Search for the cell housing the specified text and yield its [X, Y] center coordinate. 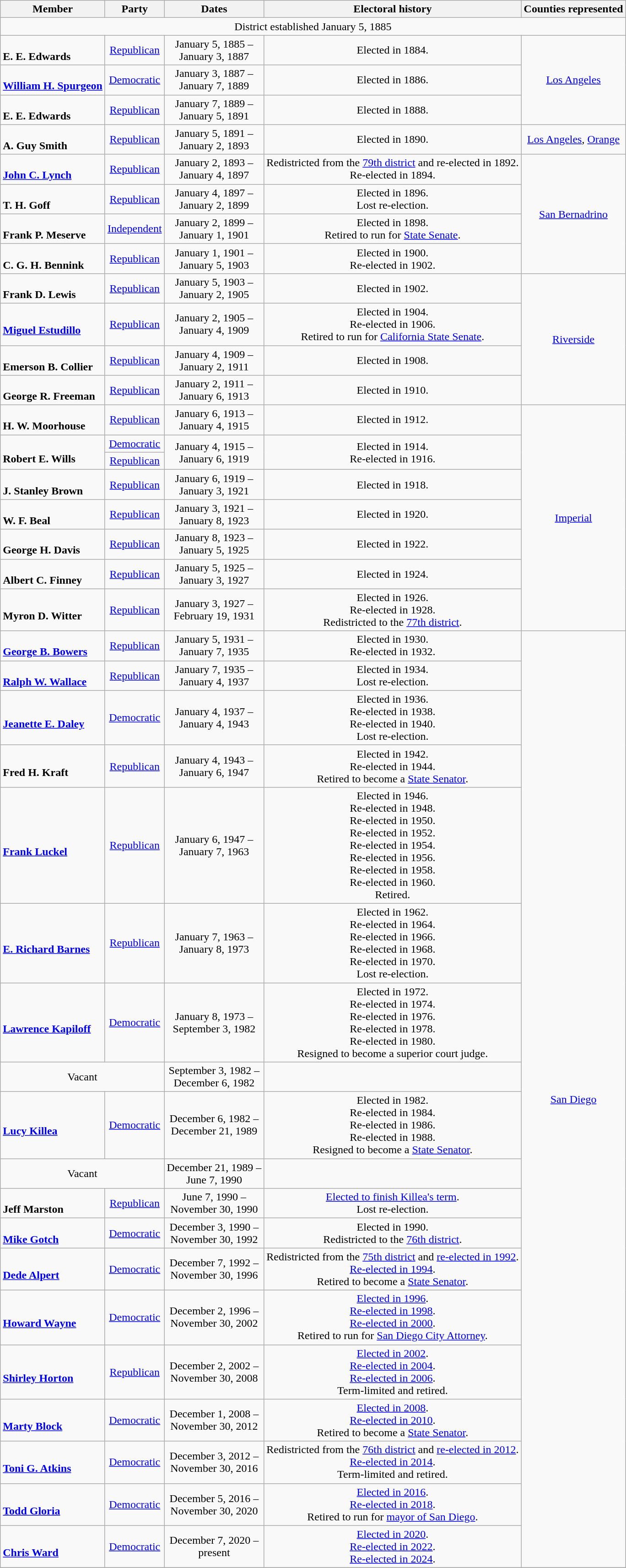
Elected in 2016. Re-elected in 2018. Retired to run for mayor of San Diego. [393, 1504]
William H. Spurgeon [53, 80]
Elected in 1926. Re-elected in 1928. Redistricted to the 77th district. [393, 610]
Elected in 1936. Re-elected in 1938. Re-elected in 1940. Lost re-election. [393, 718]
Elected in 1898. Retired to run for State Senate. [393, 229]
Albert C. Finney [53, 574]
Elected in 1910. [393, 390]
Independent [135, 229]
December 2, 2002 – November 30, 2008 [214, 1372]
Frank P. Meserve [53, 229]
January 5, 1931 – January 7, 1935 [214, 646]
Elected in 1942. Re-elected in 1944. Retired to become a State Senator. [393, 766]
Toni G. Atkins [53, 1462]
Jeanette E. Daley [53, 718]
Howard Wayne [53, 1318]
Elected in 1886. [393, 80]
Los Angeles [573, 80]
January 2, 1899 – January 1, 1901 [214, 229]
Party [135, 9]
A. Guy Smith [53, 139]
San Diego [573, 1099]
Elected in 1930. Re-elected in 1932. [393, 646]
George R. Freeman [53, 390]
Redistricted from the 79th district and re-elected in 1892. Re-elected in 1894. [393, 169]
January 4, 1909 – January 2, 1911 [214, 360]
January 2, 1893 – January 4, 1897 [214, 169]
T. H. Goff [53, 199]
September 3, 1982 – December 6, 1982 [214, 1077]
Jeff Marston [53, 1203]
Imperial [573, 518]
December 6, 1982 – December 21, 1989 [214, 1125]
Myron D. Witter [53, 610]
June 7, 1990 – November 30, 1990 [214, 1203]
Frank Luckel [53, 845]
Member [53, 9]
J. Stanley Brown [53, 484]
Lawrence Kapiloff [53, 1022]
Lucy Killea [53, 1125]
W. F. Beal [53, 515]
Elected in 1888. [393, 110]
H. W. Moorhouse [53, 420]
December 3, 1990 – November 30, 1992 [214, 1233]
Elected in 2020. Re-elected in 2022. Re-elected in 2024. [393, 1546]
January 7, 1935 – January 4, 1937 [214, 676]
Elected in 1918. [393, 484]
January 5, 1885 – January 3, 1887 [214, 50]
Fred H. Kraft [53, 766]
Elected in 1972. Re-elected in 1974. Re-elected in 1976. Re-elected in 1978. Re-elected in 1980. Resigned to become a superior court judge. [393, 1022]
January 4, 1943 – January 6, 1947 [214, 766]
January 3, 1887 – January 7, 1889 [214, 80]
Elected in 1934. Lost re-election. [393, 676]
Elected in 1922. [393, 544]
January 4, 1915 – January 6, 1919 [214, 452]
January 8, 1923 – January 5, 1925 [214, 544]
Elected in 1890. [393, 139]
Elected in 1900. Re-elected in 1902. [393, 258]
Chris Ward [53, 1546]
January 8, 1973 – September 3, 1982 [214, 1022]
Elected in 1904. Re-elected in 1906. Retired to run for California State Senate. [393, 324]
Elected in 1996. Re-elected in 1998. Re-elected in 2000. Retired to run for San Diego City Attorney. [393, 1318]
Elected in 1914. Re-elected in 1916. [393, 452]
January 2, 1911 – January 6, 1913 [214, 390]
Miguel Estudillo [53, 324]
January 5, 1903 – January 2, 1905 [214, 288]
George H. Davis [53, 544]
Riverside [573, 339]
January 7, 1889 – January 5, 1891 [214, 110]
Elected in 1920. [393, 515]
Redistricted from the 75th district and re-elected in 1992. Re-elected in 1994. Retired to become a State Senator. [393, 1269]
January 2, 1905 – January 4, 1909 [214, 324]
December 7, 2020 – present [214, 1546]
Dates [214, 9]
Elected to finish Killea's term. Lost re-election. [393, 1203]
January 4, 1897 – January 2, 1899 [214, 199]
George B. Bowers [53, 646]
December 7, 1992 – November 30, 1996 [214, 1269]
Frank D. Lewis [53, 288]
Todd Gloria [53, 1504]
Elected in 1908. [393, 360]
Elected in 1896. Lost re-election. [393, 199]
January 7, 1963 – January 8, 1973 [214, 943]
Elected in 1962. Re-elected in 1964. Re-elected in 1966. Re-elected in 1968. Re-elected in 1970. Lost re-election. [393, 943]
District established January 5, 1885 [313, 27]
Redistricted from the 76th district and re-elected in 2012. Re-elected in 2014. Term-limited and retired. [393, 1462]
December 5, 2016 – November 30, 2020 [214, 1504]
Marty Block [53, 1420]
Mike Gotch [53, 1233]
Los Angeles, Orange [573, 139]
December 21, 1989 – June 7, 1990 [214, 1174]
January 5, 1891 – January 2, 1893 [214, 139]
Elected in 1912. [393, 420]
January 3, 1927 – February 19, 1931 [214, 610]
Elected in 1884. [393, 50]
January 5, 1925 – January 3, 1927 [214, 574]
C. G. H. Bennink [53, 258]
Elected in 1924. [393, 574]
December 1, 2008 – November 30, 2012 [214, 1420]
Shirley Horton [53, 1372]
Ralph W. Wallace [53, 676]
San Bernadrino [573, 214]
January 6, 1947 – January 7, 1963 [214, 845]
Dede Alpert [53, 1269]
December 2, 1996 – November 30, 2002 [214, 1318]
Electoral history [393, 9]
January 4, 1937 – January 4, 1943 [214, 718]
Elected in 2008. Re-elected in 2010. Retired to become a State Senator. [393, 1420]
Robert E. Wills [53, 452]
Counties represented [573, 9]
Emerson B. Collier [53, 360]
John C. Lynch [53, 169]
E. Richard Barnes [53, 943]
December 3, 2012 – November 30, 2016 [214, 1462]
Elected in 1902. [393, 288]
Elected in 2002. Re-elected in 2004. Re-elected in 2006. Term-limited and retired. [393, 1372]
January 6, 1913 – January 4, 1915 [214, 420]
Elected in 1990. Redistricted to the 76th district. [393, 1233]
January 6, 1919 – January 3, 1921 [214, 484]
Elected in 1982. Re-elected in 1984. Re-elected in 1986. Re-elected in 1988. Resigned to become a State Senator. [393, 1125]
January 3, 1921 – January 8, 1923 [214, 515]
January 1, 1901 – January 5, 1903 [214, 258]
